Detect which cell encompasses the target text, then output its (x, y) center coordinate. 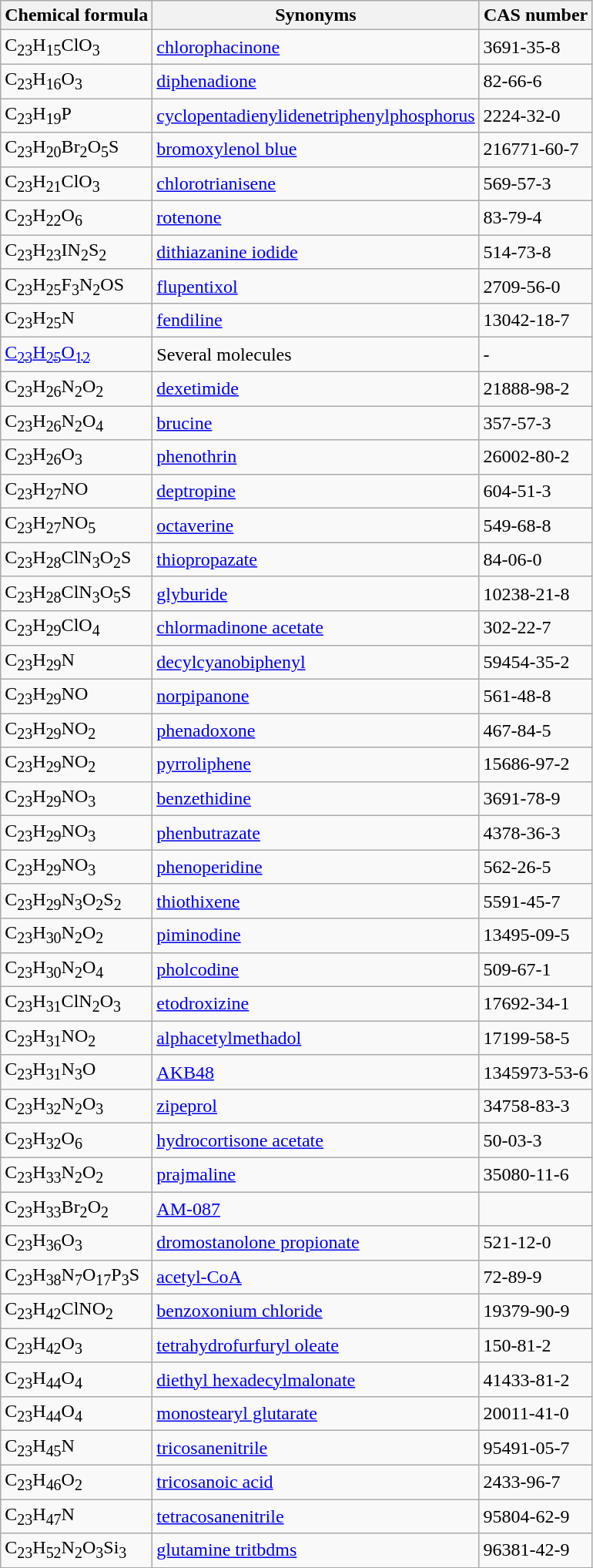
C23H36O3 (77, 1243)
dithiazanine iodide (316, 252)
CAS number (536, 15)
C23H32N2O3 (77, 1106)
chlormadinone acetate (316, 628)
bromoxylenol blue (316, 149)
1345973-53-6 (536, 1072)
82-66-6 (536, 81)
AM-087 (316, 1208)
decylcyanobiphenyl (316, 662)
etodroxizine (316, 1003)
deptropine (316, 491)
5591-45-7 (536, 901)
15686-97-2 (536, 764)
diethyl hexadecylmalonate (316, 1379)
72-89-9 (536, 1277)
84-06-0 (536, 559)
C23H31ClN2O3 (77, 1003)
569-57-3 (536, 183)
549-68-8 (536, 525)
cyclopentadienylidenetriphenylphosphorus (316, 116)
10238-21-8 (536, 593)
rotenone (316, 218)
C23H15ClO3 (77, 47)
monostearyl glutarate (316, 1414)
tetracosanenitrile (316, 1516)
C23H31NO2 (77, 1038)
C23H45N (77, 1448)
C23H31N3O (77, 1072)
glutamine tritbdms (316, 1550)
562-26-5 (536, 867)
C23H30N2O2 (77, 935)
302-22-7 (536, 628)
13042-18-7 (536, 321)
zipeprol (316, 1106)
C23H38N7O17P3S (77, 1277)
chlorophacinone (316, 47)
C23H42O3 (77, 1345)
2224-32-0 (536, 116)
C23H25N (77, 321)
dromostanolone propionate (316, 1243)
C23H20Br2O5S (77, 149)
C23H29N3O2S2 (77, 901)
C23H46O2 (77, 1482)
95491-05-7 (536, 1448)
Chemical formula (77, 15)
17199-58-5 (536, 1038)
95804-62-9 (536, 1516)
diphenadione (316, 81)
brucine (316, 423)
phenbutrazate (316, 833)
glyburide (316, 593)
C23H28ClN3O2S (77, 559)
dexetimide (316, 388)
C23H47N (77, 1516)
tricosanoic acid (316, 1482)
216771-60-7 (536, 149)
357-57-3 (536, 423)
fendiline (316, 321)
150-81-2 (536, 1345)
21888-98-2 (536, 388)
C23H29N (77, 662)
C23H33Br2O2 (77, 1208)
hydrocortisone acetate (316, 1140)
514-73-8 (536, 252)
prajmaline (316, 1174)
C23H21ClO3 (77, 183)
C23H25O12 (77, 354)
acetyl-CoA (316, 1277)
19379-90-9 (536, 1311)
96381-42-9 (536, 1550)
tetrahydrofurfuryl oleate (316, 1345)
50-03-3 (536, 1140)
C23H28ClN3O5S (77, 593)
C23H22O6 (77, 218)
piminodine (316, 935)
13495-09-5 (536, 935)
C23H19P (77, 116)
Synonyms (316, 15)
pholcodine (316, 969)
17692-34-1 (536, 1003)
AKB48 (316, 1072)
35080-11-6 (536, 1174)
C23H52N2O3Si3 (77, 1550)
521-12-0 (536, 1243)
34758-83-3 (536, 1106)
C23H25F3N2OS (77, 286)
C23H23IN2S2 (77, 252)
604-51-3 (536, 491)
C23H29ClO4 (77, 628)
alphacetylmethadol (316, 1038)
pyrroliphene (316, 764)
2709-56-0 (536, 286)
467-84-5 (536, 730)
59454-35-2 (536, 662)
41433-81-2 (536, 1379)
phenadoxone (316, 730)
C23H42ClNO2 (77, 1311)
83-79-4 (536, 218)
benzoxonium chloride (316, 1311)
norpipanone (316, 696)
4378-36-3 (536, 833)
2433-96-7 (536, 1482)
3691-78-9 (536, 798)
thiopropazate (316, 559)
C23H26O3 (77, 457)
C23H26N2O2 (77, 388)
C23H16O3 (77, 81)
thiothixene (316, 901)
flupentixol (316, 286)
C23H29NO (77, 696)
phenoperidine (316, 867)
C23H26N2O4 (77, 423)
benzethidine (316, 798)
C23H30N2O4 (77, 969)
C23H32O6 (77, 1140)
C23H27NO5 (77, 525)
- (536, 354)
octaverine (316, 525)
509-67-1 (536, 969)
20011-41-0 (536, 1414)
phenothrin (316, 457)
26002-80-2 (536, 457)
chlorotrianisene (316, 183)
C23H27NO (77, 491)
Several molecules (316, 354)
C23H33N2O2 (77, 1174)
tricosanenitrile (316, 1448)
3691-35-8 (536, 47)
561-48-8 (536, 696)
